Locate the cell with the specified text and output its (X, Y) center coordinate. 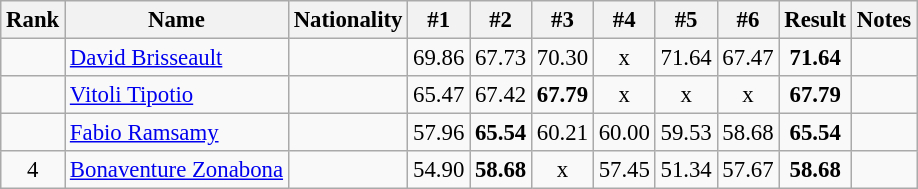
David Brisseault (177, 58)
4 (33, 170)
60.00 (624, 133)
Bonaventure Zonabona (177, 170)
#6 (748, 20)
Name (177, 20)
57.67 (748, 170)
67.73 (501, 58)
#3 (562, 20)
67.42 (501, 95)
67.47 (748, 58)
65.47 (439, 95)
59.53 (686, 133)
Nationality (348, 20)
57.45 (624, 170)
69.86 (439, 58)
Result (816, 20)
Notes (884, 20)
54.90 (439, 170)
#5 (686, 20)
#1 (439, 20)
70.30 (562, 58)
51.34 (686, 170)
#2 (501, 20)
Vitoli Tipotio (177, 95)
#4 (624, 20)
Rank (33, 20)
60.21 (562, 133)
Fabio Ramsamy (177, 133)
57.96 (439, 133)
